Locate the cell with the specified text and output its [x, y] center coordinate. 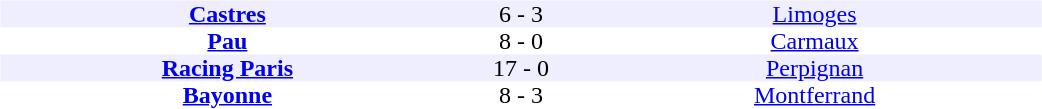
Montferrand [815, 96]
Bayonne [227, 96]
Limoges [815, 14]
17 - 0 [520, 68]
Castres [227, 14]
Racing Paris [227, 68]
Perpignan [815, 68]
8 - 0 [520, 42]
Carmaux [815, 42]
8 - 3 [520, 96]
Pau [227, 42]
6 - 3 [520, 14]
